Find where the given text appears and provide that cell's center as (X, Y) coordinate. 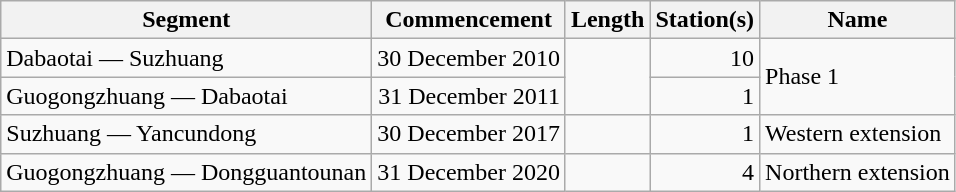
10 (705, 58)
Phase 1 (858, 77)
31 December 2011 (469, 96)
Station(s) (705, 20)
Guogongzhuang — Dongguantounan (186, 172)
Guogongzhuang — Dabaotai (186, 96)
Commencement (469, 20)
31 December 2020 (469, 172)
Segment (186, 20)
Dabaotai — Suzhuang (186, 58)
4 (705, 172)
Western extension (858, 134)
30 December 2010 (469, 58)
30 December 2017 (469, 134)
Suzhuang — Yancundong (186, 134)
Length (607, 20)
Name (858, 20)
Northern extension (858, 172)
